Search for the cell housing the specified text and yield its (x, y) center coordinate. 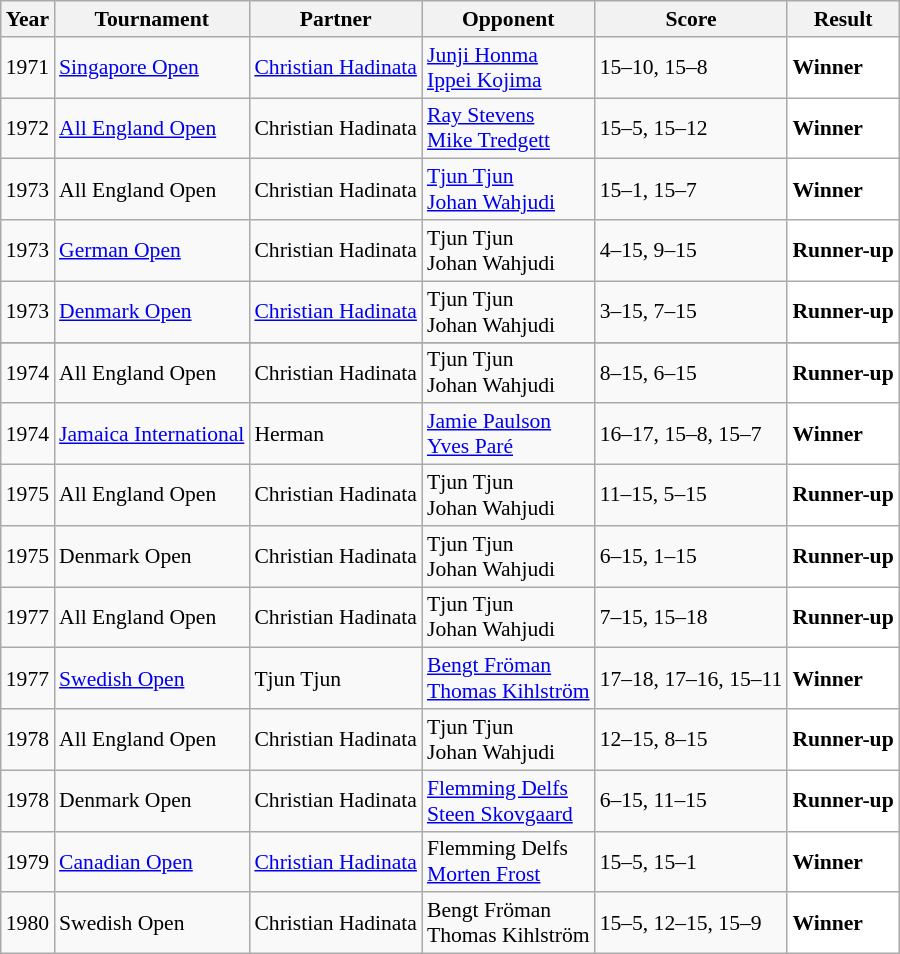
1971 (28, 68)
12–15, 8–15 (692, 740)
Tjun Tjun (336, 678)
Jamie Paulson Yves Paré (508, 434)
6–15, 1–15 (692, 556)
Junji Honma Ippei Kojima (508, 68)
Flemming Delfs Morten Frost (508, 862)
16–17, 15–8, 15–7 (692, 434)
Opponent (508, 19)
Partner (336, 19)
15–5, 15–1 (692, 862)
8–15, 6–15 (692, 372)
6–15, 11–15 (692, 800)
1980 (28, 924)
15–5, 12–15, 15–9 (692, 924)
Tournament (152, 19)
Canadian Open (152, 862)
Jamaica International (152, 434)
11–15, 5–15 (692, 496)
17–18, 17–16, 15–11 (692, 678)
German Open (152, 250)
Result (842, 19)
7–15, 15–18 (692, 618)
15–10, 15–8 (692, 68)
15–1, 15–7 (692, 190)
Year (28, 19)
4–15, 9–15 (692, 250)
Singapore Open (152, 68)
Ray Stevens Mike Tredgett (508, 128)
1979 (28, 862)
Herman (336, 434)
Score (692, 19)
1972 (28, 128)
3–15, 7–15 (692, 312)
15–5, 15–12 (692, 128)
Flemming Delfs Steen Skovgaard (508, 800)
